Output the (X, Y) coordinate of the center of the cell containing the given text.  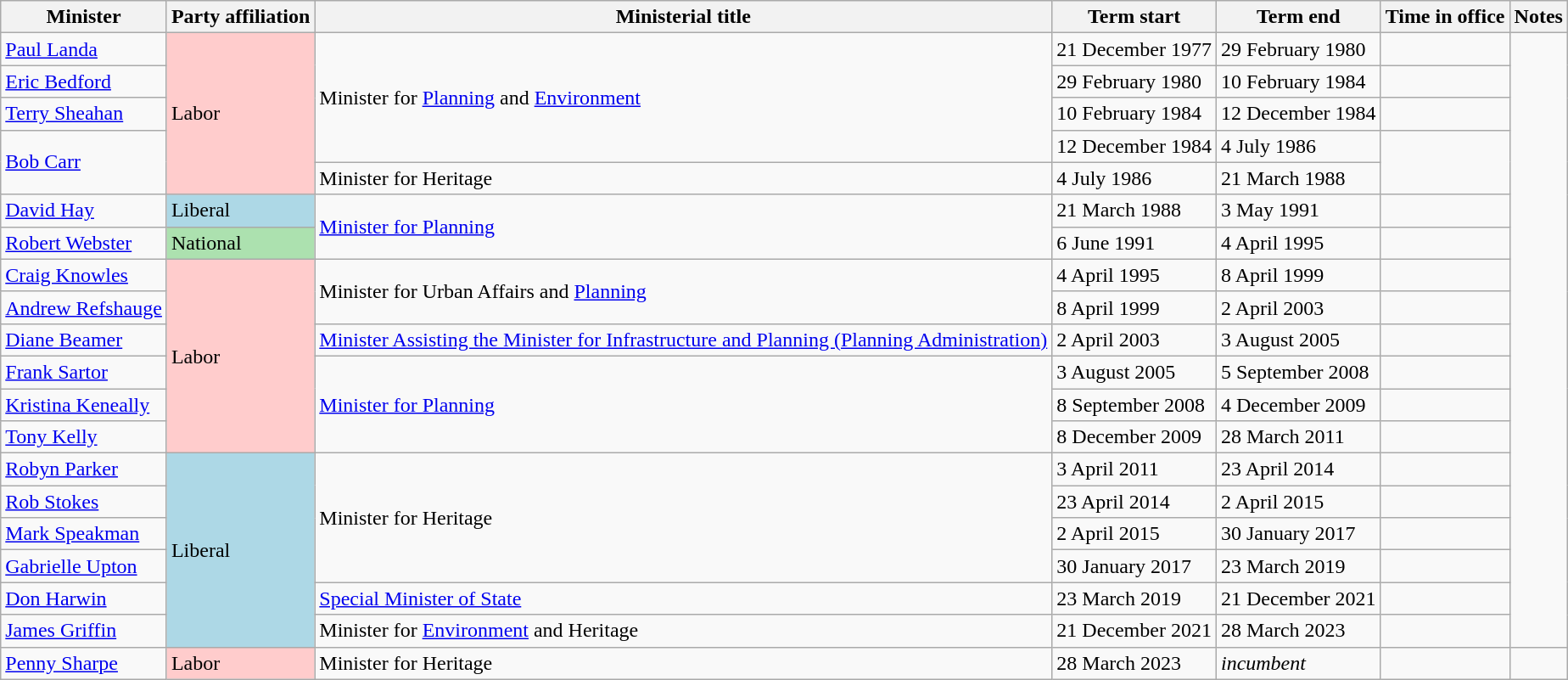
28 March 2011 (1298, 437)
Penny Sharpe (84, 663)
8 December 2009 (1134, 437)
James Griffin (84, 631)
3 April 2011 (1134, 469)
Minister (84, 17)
Don Harwin (84, 599)
Minister for Environment and Heritage (684, 631)
21 December 1977 (1134, 49)
Ministerial title (684, 17)
8 September 2008 (1134, 405)
Special Minister of State (684, 599)
Terry Sheahan (84, 114)
3 May 1991 (1298, 211)
incumbent (1298, 663)
Rob Stokes (84, 502)
National (240, 243)
Tony Kelly (84, 437)
Time in office (1445, 17)
Gabrielle Upton (84, 566)
Minister for Urban Affairs and Planning (684, 291)
6 June 1991 (1134, 243)
Craig Knowles (84, 275)
4 December 2009 (1298, 405)
Andrew Refshauge (84, 307)
David Hay (84, 211)
Minister for Planning and Environment (684, 98)
Robert Webster (84, 243)
Frank Sartor (84, 372)
Robyn Parker (84, 469)
Party affiliation (240, 17)
Bob Carr (84, 162)
Paul Landa (84, 49)
Minister Assisting the Minister for Infrastructure and Planning (Planning Administration) (684, 340)
Kristina Keneally (84, 405)
Term end (1298, 17)
Eric Bedford (84, 81)
5 September 2008 (1298, 372)
Mark Speakman (84, 534)
Diane Beamer (84, 340)
Notes (1538, 17)
Term start (1134, 17)
